Capture the cell that displays the provided text and extract its [x, y] central coordinate. 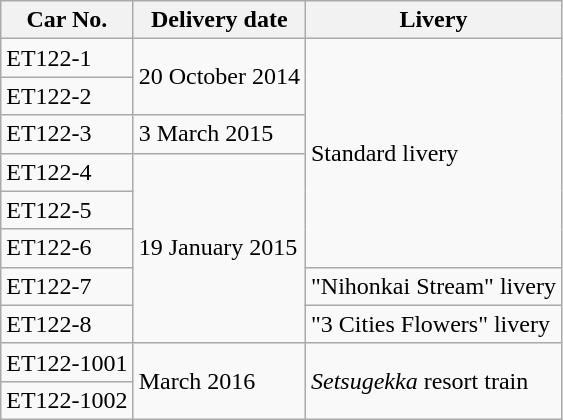
ET122-1002 [67, 400]
Standard livery [433, 153]
ET122-2 [67, 96]
ET122-3 [67, 134]
ET122-6 [67, 248]
ET122-4 [67, 172]
Car No. [67, 20]
Delivery date [219, 20]
19 January 2015 [219, 248]
ET122-5 [67, 210]
3 March 2015 [219, 134]
20 October 2014 [219, 77]
March 2016 [219, 381]
ET122-8 [67, 324]
"Nihonkai Stream" livery [433, 286]
Setsugekka resort train [433, 381]
ET122-1 [67, 58]
ET122-1001 [67, 362]
ET122-7 [67, 286]
"3 Cities Flowers" livery [433, 324]
Livery [433, 20]
